Output the (x, y) coordinate of the center of the cell containing the given text.  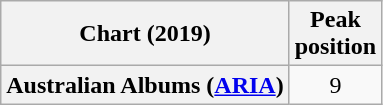
9 (335, 85)
Peakposition (335, 34)
Chart (2019) (145, 34)
Australian Albums (ARIA) (145, 85)
